Return the [X, Y] coordinate for the center point of the cell that contains the specified text.  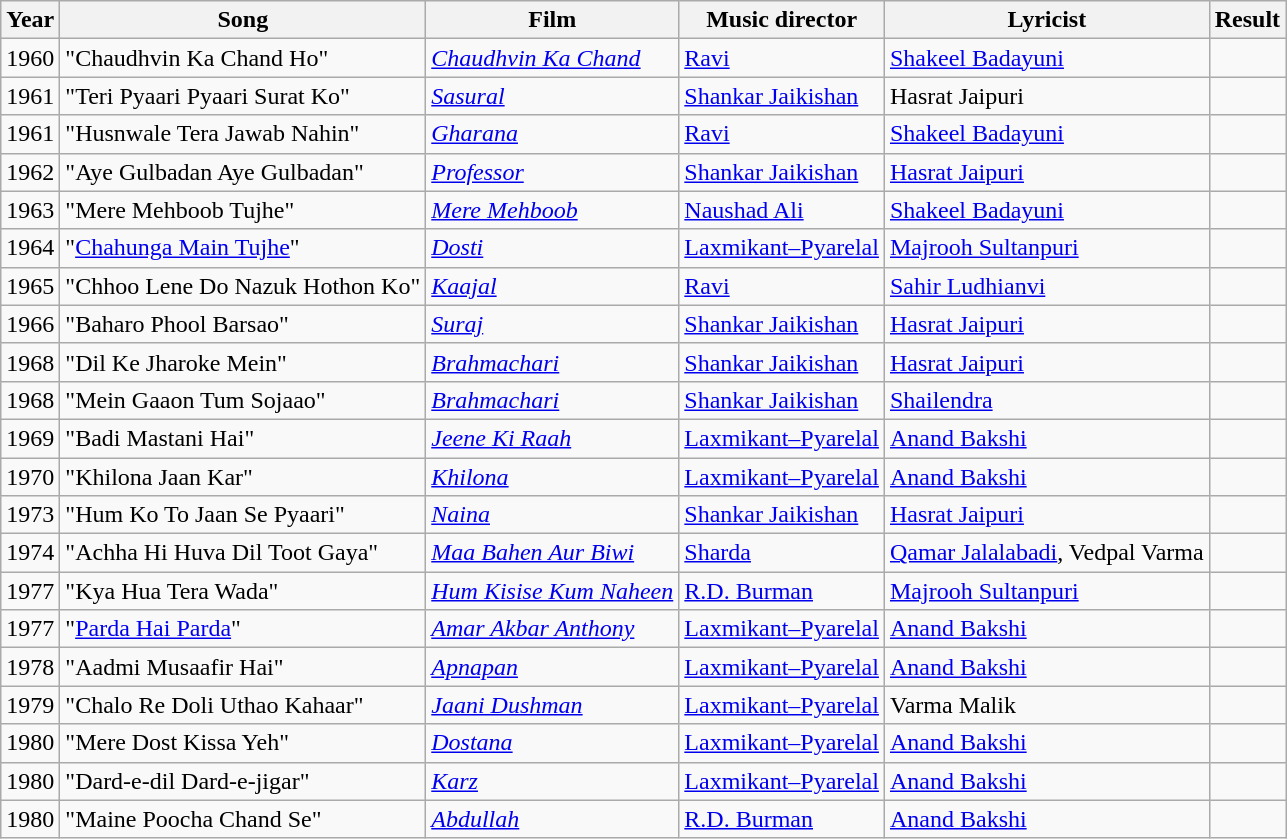
"Achha Hi Huva Dil Toot Gaya" [243, 553]
Hum Kisise Kum Naheen [552, 591]
Suraj [552, 324]
Dostana [552, 743]
"Mere Mehboob Tujhe" [243, 210]
Chaudhvin Ka Chand [552, 58]
Lyricist [1046, 20]
1969 [30, 438]
"Chhoo Lene Do Nazuk Hothon Ko" [243, 286]
Professor [552, 172]
Music director [782, 20]
"Mein Gaaon Tum Sojaao" [243, 400]
"Teri Pyaari Pyaari Surat Ko" [243, 96]
Gharana [552, 134]
1965 [30, 286]
Jeene Ki Raah [552, 438]
"Hum Ko To Jaan Se Pyaari" [243, 515]
"Mere Dost Kissa Yeh" [243, 743]
Mere Mehboob [552, 210]
Year [30, 20]
Abdullah [552, 819]
Jaani Dushman [552, 705]
Shailendra [1046, 400]
Naina [552, 515]
Varma Malik [1046, 705]
"Aye Gulbadan Aye Gulbadan" [243, 172]
1974 [30, 553]
Sharda [782, 553]
"Chahunga Main Tujhe" [243, 248]
"Chaudhvin Ka Chand Ho" [243, 58]
Apnapan [552, 667]
1960 [30, 58]
"Chalo Re Doli Uthao Kahaar" [243, 705]
Naushad Ali [782, 210]
1978 [30, 667]
Karz [552, 781]
1963 [30, 210]
"Husnwale Tera Jawab Nahin" [243, 134]
"Maine Poocha Chand Se" [243, 819]
1970 [30, 477]
1973 [30, 515]
1979 [30, 705]
Song [243, 20]
Result [1247, 20]
"Dil Ke Jharoke Mein" [243, 362]
1966 [30, 324]
Maa Bahen Aur Biwi [552, 553]
Film [552, 20]
"Badi Mastani Hai" [243, 438]
"Dard-e-dil Dard-e-jigar" [243, 781]
"Baharo Phool Barsao" [243, 324]
Amar Akbar Anthony [552, 629]
"Aadmi Musaafir Hai" [243, 667]
Khilona [552, 477]
"Khilona Jaan Kar" [243, 477]
Dosti [552, 248]
Sasural [552, 96]
1962 [30, 172]
Qamar Jalalabadi, Vedpal Varma [1046, 553]
Kaajal [552, 286]
1964 [30, 248]
"Kya Hua Tera Wada" [243, 591]
Sahir Ludhianvi [1046, 286]
"Parda Hai Parda" [243, 629]
